Locate the cell with the specified text and output its (X, Y) center coordinate. 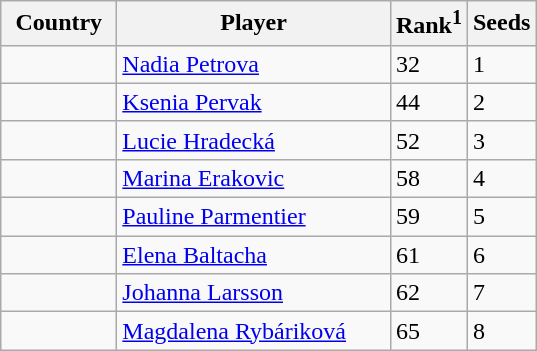
7 (501, 293)
32 (428, 64)
61 (428, 255)
3 (501, 140)
Seeds (501, 24)
59 (428, 217)
Country (59, 24)
Ksenia Pervak (254, 102)
65 (428, 331)
Marina Erakovic (254, 178)
Magdalena Rybáriková (254, 331)
Johanna Larsson (254, 293)
62 (428, 293)
52 (428, 140)
44 (428, 102)
4 (501, 178)
58 (428, 178)
Rank1 (428, 24)
Player (254, 24)
8 (501, 331)
2 (501, 102)
6 (501, 255)
Nadia Petrova (254, 64)
5 (501, 217)
1 (501, 64)
Elena Baltacha (254, 255)
Pauline Parmentier (254, 217)
Lucie Hradecká (254, 140)
